Detect which cell encompasses the target text, then output its [X, Y] center coordinate. 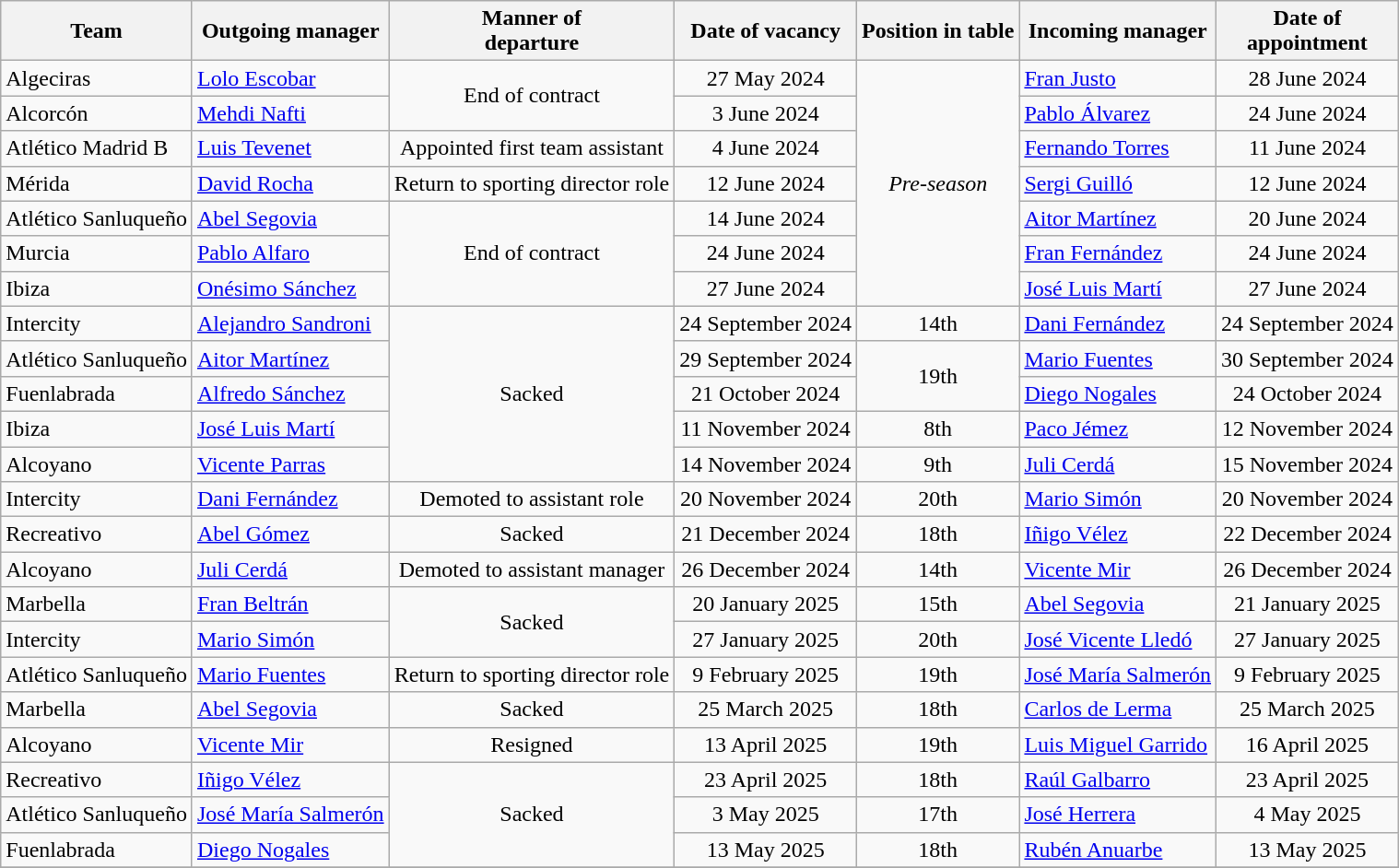
Fernando Torres [1118, 148]
15th [937, 604]
José Herrera [1118, 815]
20 January 2025 [766, 604]
28 June 2024 [1308, 78]
22 December 2024 [1308, 534]
14 November 2024 [766, 463]
Demoted to assistant role [532, 499]
15 November 2024 [1308, 463]
Alejandro Sandroni [290, 323]
Position in table [937, 31]
Alcorcón [97, 113]
27 May 2024 [766, 78]
Luis Miguel Garrido [1118, 745]
29 September 2024 [766, 358]
Incoming manager [1118, 31]
Atlético Madrid B [97, 148]
30 September 2024 [1308, 358]
Murcia [97, 253]
Lolo Escobar [290, 78]
21 January 2025 [1308, 604]
Sergi Guilló [1118, 183]
David Rocha [290, 183]
Abel Gómez [290, 534]
Luis Tevenet [290, 148]
Team [97, 31]
Mérida [97, 183]
Date of vacancy [766, 31]
11 June 2024 [1308, 148]
Raúl Galbarro [1118, 780]
Algeciras [97, 78]
Resigned [532, 745]
Fran Justo [1118, 78]
11 November 2024 [766, 428]
Pablo Alfaro [290, 253]
4 May 2025 [1308, 815]
Manner ofdeparture [532, 31]
8th [937, 428]
21 October 2024 [766, 393]
Fran Beltrán [290, 604]
24 October 2024 [1308, 393]
20 June 2024 [1308, 218]
Outgoing manager [290, 31]
Vicente Parras [290, 463]
Date ofappointment [1308, 31]
Rubén Anuarbe [1118, 850]
Fran Fernández [1118, 253]
Appointed first team assistant [532, 148]
Onésimo Sánchez [290, 288]
José Vicente Lledó [1118, 639]
9th [937, 463]
Mehdi Nafti [290, 113]
14 June 2024 [766, 218]
Carlos de Lerma [1118, 710]
Pre-season [937, 183]
Pablo Álvarez [1118, 113]
3 May 2025 [766, 815]
3 June 2024 [766, 113]
12 November 2024 [1308, 428]
Demoted to assistant manager [532, 569]
13 April 2025 [766, 745]
16 April 2025 [1308, 745]
4 June 2024 [766, 148]
Paco Jémez [1118, 428]
17th [937, 815]
21 December 2024 [766, 534]
Alfredo Sánchez [290, 393]
